Determine the (X, Y) coordinate at the center of the cell enclosing the given text.  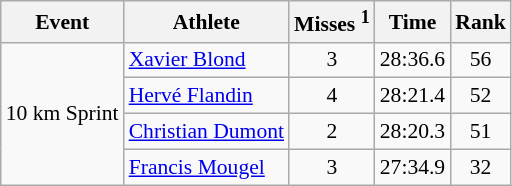
28:20.3 (412, 132)
Athlete (206, 22)
56 (480, 60)
2 (332, 132)
28:21.4 (412, 96)
Time (412, 22)
10 km Sprint (62, 113)
4 (332, 96)
27:34.9 (412, 167)
Christian Dumont (206, 132)
Hervé Flandin (206, 96)
51 (480, 132)
Francis Mougel (206, 167)
Event (62, 22)
Xavier Blond (206, 60)
Rank (480, 22)
28:36.6 (412, 60)
Misses 1 (332, 22)
52 (480, 96)
32 (480, 167)
